Output the [X, Y] coordinate of the center of the cell containing the given text.  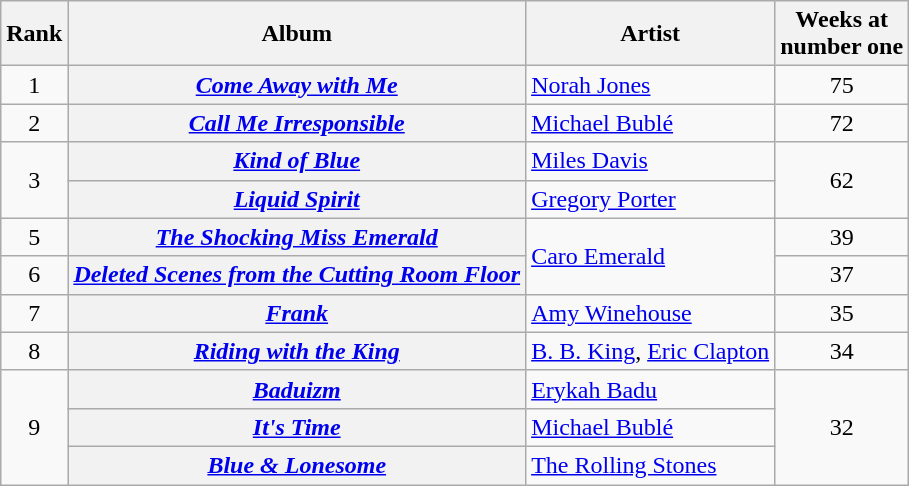
37 [842, 275]
9 [34, 427]
35 [842, 313]
Liquid Spirit [297, 199]
34 [842, 351]
32 [842, 427]
62 [842, 180]
Blue & Lonesome [297, 465]
Baduizm [297, 389]
Erykah Badu [650, 389]
It's Time [297, 427]
5 [34, 237]
2 [34, 123]
Kind of Blue [297, 161]
72 [842, 123]
39 [842, 237]
6 [34, 275]
Gregory Porter [650, 199]
Riding with the King [297, 351]
Amy Winehouse [650, 313]
Album [297, 34]
Frank [297, 313]
The Rolling Stones [650, 465]
7 [34, 313]
Call Me Irresponsible [297, 123]
75 [842, 85]
Weeks atnumber one [842, 34]
Caro Emerald [650, 256]
Artist [650, 34]
Rank [34, 34]
Come Away with Me [297, 85]
8 [34, 351]
The Shocking Miss Emerald [297, 237]
B. B. King, Eric Clapton [650, 351]
3 [34, 180]
Norah Jones [650, 85]
Deleted Scenes from the Cutting Room Floor [297, 275]
Miles Davis [650, 161]
1 [34, 85]
